Extract the [x, y] coordinate from the center of the cell holding the provided text.  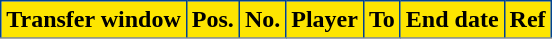
Pos. [212, 20]
End date [452, 20]
No. [262, 20]
Player [325, 20]
Ref [528, 20]
To [382, 20]
Transfer window [94, 20]
